Identify which cell holds the provided text, then report its (X, Y) central coordinate. 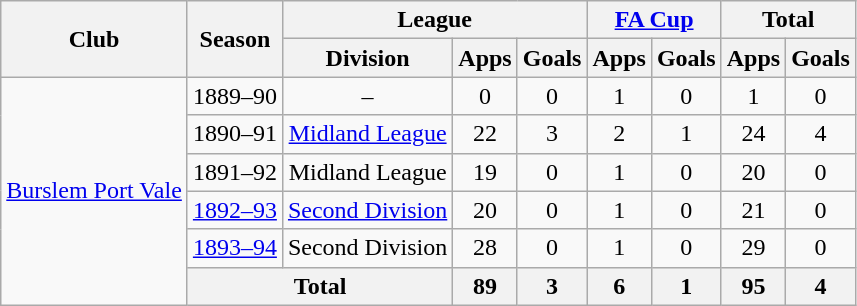
Division (367, 58)
– (367, 96)
League (434, 20)
24 (753, 134)
21 (753, 210)
89 (485, 286)
19 (485, 172)
2 (619, 134)
1893–94 (234, 248)
1892–93 (234, 210)
Season (234, 39)
FA Cup (654, 20)
29 (753, 248)
Burslem Port Vale (94, 191)
95 (753, 286)
6 (619, 286)
22 (485, 134)
1890–91 (234, 134)
28 (485, 248)
1891–92 (234, 172)
Club (94, 39)
1889–90 (234, 96)
